Extract the [x, y] coordinate from the center of the cell holding the provided text.  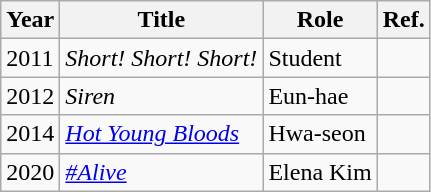
2012 [30, 96]
2014 [30, 134]
Year [30, 20]
Student [320, 58]
Short! Short! Short! [162, 58]
Hot Young Bloods [162, 134]
Role [320, 20]
Ref. [404, 20]
Eun-hae [320, 96]
Siren [162, 96]
Hwa-seon [320, 134]
2011 [30, 58]
Title [162, 20]
Elena Kim [320, 172]
2020 [30, 172]
#Alive [162, 172]
